Pinpoint the cell where the given text exists, returning its (X, Y) midpoint coordinate. 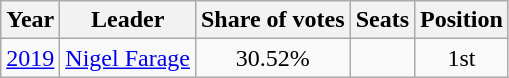
Year (30, 20)
Share of votes (272, 20)
Position (462, 20)
2019 (30, 58)
Seats (382, 20)
30.52% (272, 58)
Leader (128, 20)
Nigel Farage (128, 58)
1st (462, 58)
